Pinpoint the cell where the given text exists, returning its (X, Y) midpoint coordinate. 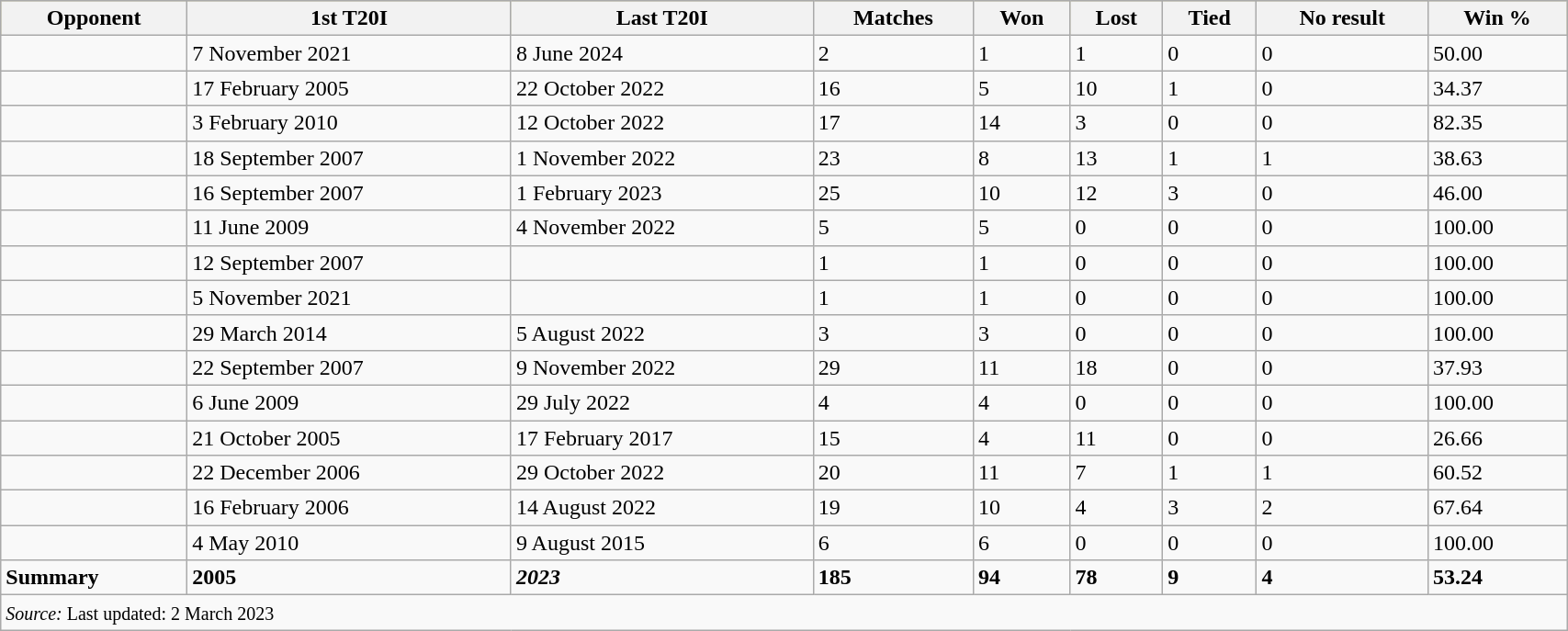
18 (1117, 367)
13 (1117, 158)
9 August 2015 (661, 543)
29 October 2022 (661, 473)
Matches (893, 18)
12 September 2007 (349, 263)
3 February 2010 (349, 123)
4 November 2022 (661, 228)
4 May 2010 (349, 543)
Last T20I (661, 18)
53.24 (1497, 578)
1 November 2022 (661, 158)
14 (1021, 123)
Tied (1210, 18)
21 October 2005 (349, 438)
Win % (1497, 18)
50.00 (1497, 53)
8 June 2024 (661, 53)
Lost (1117, 18)
8 (1021, 158)
17 February 2005 (349, 88)
16 (893, 88)
25 (893, 193)
78 (1117, 578)
18 September 2007 (349, 158)
Won (1021, 18)
17 (893, 123)
37.93 (1497, 367)
1 February 2023 (661, 193)
46.00 (1497, 193)
19 (893, 508)
60.52 (1497, 473)
94 (1021, 578)
9 (1210, 578)
38.63 (1497, 158)
17 February 2017 (661, 438)
5 August 2022 (661, 332)
29 March 2014 (349, 332)
2023 (661, 578)
Source: Last updated: 2 March 2023 (784, 613)
29 July 2022 (661, 402)
23 (893, 158)
16 February 2006 (349, 508)
1st T20I (349, 18)
7 November 2021 (349, 53)
22 December 2006 (349, 473)
22 October 2022 (661, 88)
7 (1117, 473)
22 September 2007 (349, 367)
185 (893, 578)
82.35 (1497, 123)
2005 (349, 578)
67.64 (1497, 508)
9 November 2022 (661, 367)
14 August 2022 (661, 508)
Summary (94, 578)
12 October 2022 (661, 123)
26.66 (1497, 438)
11 June 2009 (349, 228)
15 (893, 438)
6 June 2009 (349, 402)
20 (893, 473)
No result (1343, 18)
5 November 2021 (349, 298)
Opponent (94, 18)
12 (1117, 193)
29 (893, 367)
34.37 (1497, 88)
16 September 2007 (349, 193)
